From the cell containing the given text, extract its center point as (x, y) coordinate. 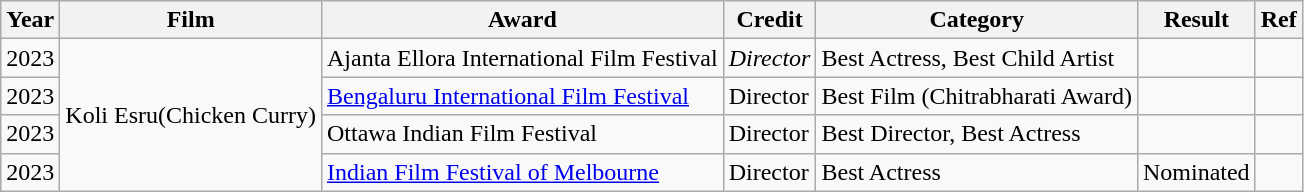
Film (191, 20)
Koli Esru(Chicken Curry) (191, 115)
Nominated (1196, 172)
Bengaluru International Film Festival (522, 96)
Credit (770, 20)
Ajanta Ellora International Film Festival (522, 58)
Indian Film Festival of Melbourne (522, 172)
Year (30, 20)
Category (976, 20)
Award (522, 20)
Best Director, Best Actress (976, 134)
Ref (1278, 20)
Best Film (Chitrabharati Award) (976, 96)
Best Actress, Best Child Artist (976, 58)
Ottawa Indian Film Festival (522, 134)
Best Actress (976, 172)
Result (1196, 20)
